Locate the cell with the specified text and output its (x, y) center coordinate. 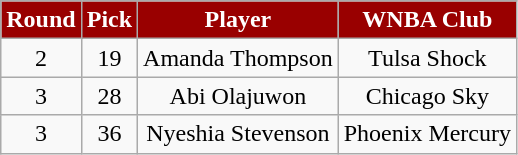
Phoenix Mercury (427, 134)
Tulsa Shock (427, 58)
Pick (109, 20)
WNBA Club (427, 20)
Player (238, 20)
Chicago Sky (427, 96)
Nyeshia Stevenson (238, 134)
36 (109, 134)
2 (41, 58)
28 (109, 96)
Amanda Thompson (238, 58)
Abi Olajuwon (238, 96)
Round (41, 20)
19 (109, 58)
